Detect which cell encompasses the target text, then output its [x, y] center coordinate. 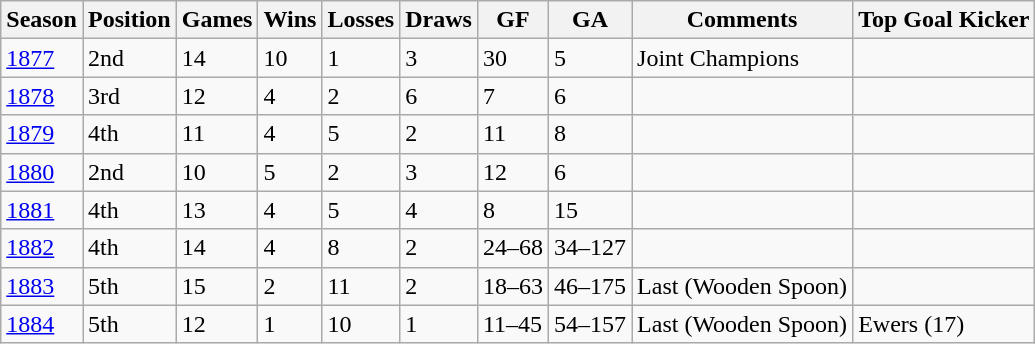
34–127 [590, 248]
7 [512, 96]
Ewers (17) [944, 324]
1880 [42, 172]
Position [129, 20]
13 [217, 210]
1881 [42, 210]
11–45 [512, 324]
1883 [42, 286]
3rd [129, 96]
Games [217, 20]
1884 [42, 324]
1878 [42, 96]
GF [512, 20]
30 [512, 58]
Joint Champions [742, 58]
Losses [361, 20]
Season [42, 20]
Wins [290, 20]
Top Goal Kicker [944, 20]
46–175 [590, 286]
1879 [42, 134]
Comments [742, 20]
1882 [42, 248]
Draws [439, 20]
1877 [42, 58]
54–157 [590, 324]
24–68 [512, 248]
GA [590, 20]
18–63 [512, 286]
